Extract the (X, Y) coordinate from the center of the cell holding the provided text.  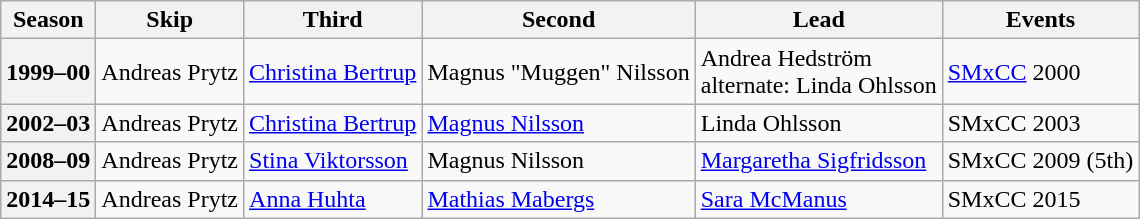
SMxCC 2009 (5th) (1040, 161)
SMxCC 2000 (1040, 72)
Stina Viktorsson (333, 161)
2008–09 (48, 161)
Linda Ohlsson (818, 123)
Mathias Mabergs (558, 199)
Magnus "Muggen" Nilsson (558, 72)
SMxCC 2003 (1040, 123)
Season (48, 20)
Events (1040, 20)
2014–15 (48, 199)
SMxCC 2015 (1040, 199)
2002–03 (48, 123)
Second (558, 20)
Skip (170, 20)
Andrea Hedströmalternate: Linda Ohlsson (818, 72)
1999–00 (48, 72)
Third (333, 20)
Lead (818, 20)
Margaretha Sigfridsson (818, 161)
Sara McManus (818, 199)
Anna Huhta (333, 199)
